For the text-containing cell, return its midpoint in [X, Y] coordinate format. 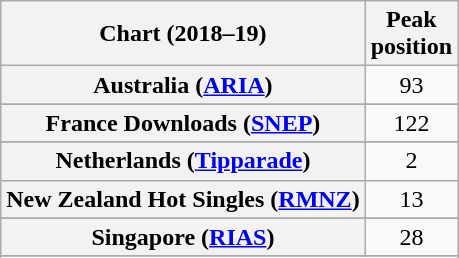
93 [411, 85]
France Downloads (SNEP) [183, 123]
28 [411, 237]
122 [411, 123]
Netherlands (Tipparade) [183, 161]
Australia (ARIA) [183, 85]
Chart (2018–19) [183, 34]
New Zealand Hot Singles (RMNZ) [183, 199]
Peakposition [411, 34]
Singapore (RIAS) [183, 237]
2 [411, 161]
13 [411, 199]
